Search for the cell housing the specified text and yield its [x, y] center coordinate. 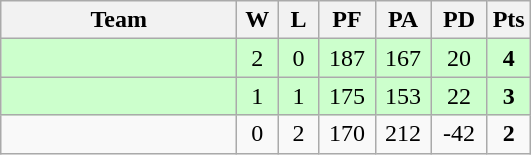
4 [508, 58]
187 [347, 58]
153 [403, 96]
22 [459, 96]
W [258, 20]
Pts [508, 20]
20 [459, 58]
3 [508, 96]
167 [403, 58]
L [298, 20]
212 [403, 134]
PA [403, 20]
PF [347, 20]
-42 [459, 134]
Team [119, 20]
PD [459, 20]
170 [347, 134]
175 [347, 96]
